From the cell containing the given text, extract its center point as (X, Y) coordinate. 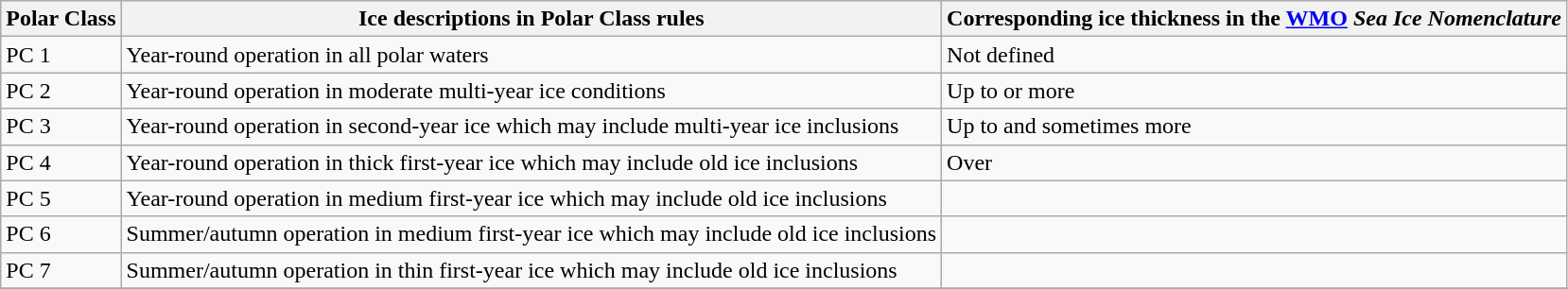
PC 2 (61, 91)
Year-round operation in medium first-year ice which may include old ice inclusions (531, 198)
Ice descriptions in Polar Class rules (531, 19)
Year-round operation in second-year ice which may include multi-year ice inclusions (531, 127)
PC 4 (61, 162)
Over (1254, 162)
Up to and sometimes more (1254, 127)
Year-round operation in moderate multi-year ice conditions (531, 91)
PC 6 (61, 234)
PC 7 (61, 270)
Up to or more (1254, 91)
Polar Class (61, 19)
PC 1 (61, 55)
Year-round operation in thick first-year ice which may include old ice inclusions (531, 162)
Not defined (1254, 55)
PC 3 (61, 127)
Summer/autumn operation in medium first-year ice which may include old ice inclusions (531, 234)
Summer/autumn operation in thin first-year ice which may include old ice inclusions (531, 270)
Year-round operation in all polar waters (531, 55)
Corresponding ice thickness in the WMO Sea Ice Nomenclature (1254, 19)
PC 5 (61, 198)
